Capture the cell that displays the provided text and extract its [x, y] central coordinate. 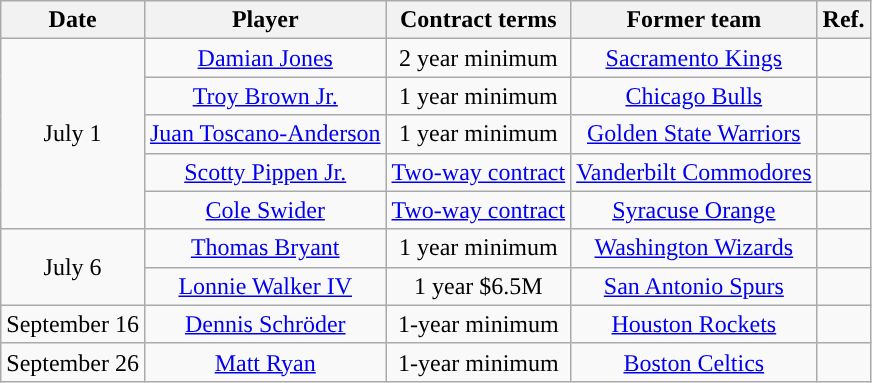
Matt Ryan [265, 362]
Syracuse Orange [694, 210]
Thomas Bryant [265, 248]
September 26 [73, 362]
Boston Celtics [694, 362]
Ref. [844, 20]
Contract terms [478, 20]
Sacramento Kings [694, 58]
Vanderbilt Commodores [694, 172]
2 year minimum [478, 58]
Lonnie Walker IV [265, 286]
Golden State Warriors [694, 134]
July 6 [73, 267]
Scotty Pippen Jr. [265, 172]
Damian Jones [265, 58]
Houston Rockets [694, 324]
Washington Wizards [694, 248]
1 year $6.5M [478, 286]
September 16 [73, 324]
Juan Toscano-Anderson [265, 134]
Troy Brown Jr. [265, 96]
Dennis Schröder [265, 324]
Former team [694, 20]
Cole Swider [265, 210]
Date [73, 20]
July 1 [73, 134]
San Antonio Spurs [694, 286]
Chicago Bulls [694, 96]
Player [265, 20]
